Scan for the cell matching the given text and deliver its (x, y) coordinate at center. 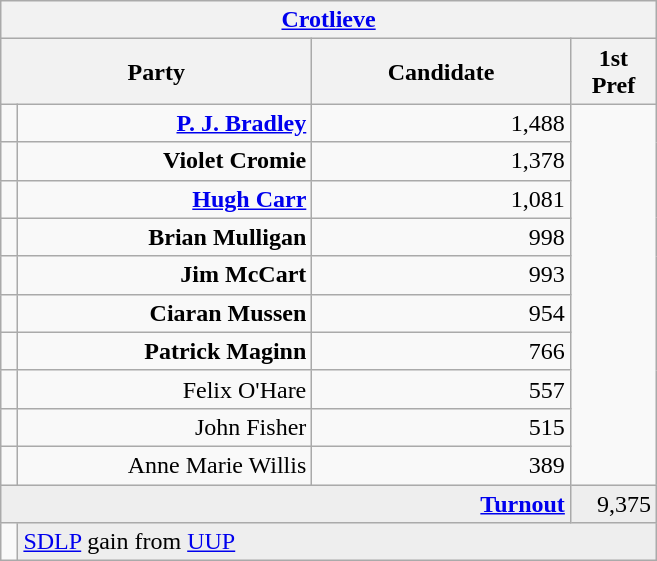
1,081 (442, 199)
557 (442, 389)
John Fisher (165, 427)
Party (156, 72)
1,378 (442, 161)
Violet Cromie (165, 161)
Ciaran Mussen (165, 313)
Jim McCart (165, 275)
Crotlieve (329, 20)
SDLP gain from UUP (338, 542)
954 (442, 313)
515 (442, 427)
1st Pref (613, 72)
9,375 (613, 503)
Anne Marie Willis (165, 465)
998 (442, 237)
Hugh Carr (165, 199)
993 (442, 275)
Patrick Maginn (165, 351)
P. J. Bradley (165, 123)
Candidate (442, 72)
766 (442, 351)
Turnout (286, 503)
389 (442, 465)
Brian Mulligan (165, 237)
Felix O'Hare (165, 389)
1,488 (442, 123)
